Pinpoint the cell where the given text exists, returning its (X, Y) midpoint coordinate. 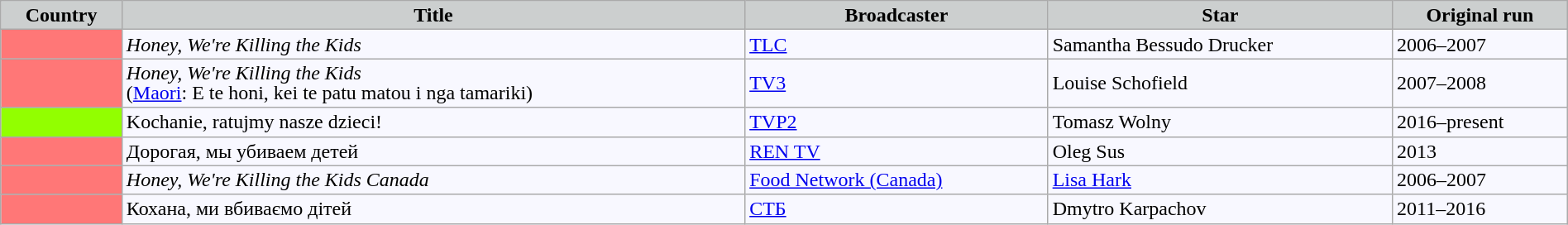
2016–present (1480, 122)
Star (1220, 15)
Louise Schofield (1220, 83)
TVP2 (896, 122)
2007–2008 (1480, 83)
Samantha Bessudo Drucker (1220, 45)
Кохана, ми вбиваємо дітей (433, 208)
СТБ (896, 208)
REN TV (896, 151)
Dmytro Karpachov (1220, 208)
Honey, We're Killing the Kids (433, 45)
Original run (1480, 15)
Honey, We're Killing the Kids Canada (433, 180)
Honey, We're Killing the Kids(Maori: E te honi, kei te patu matou i nga tamariki) (433, 83)
Title (433, 15)
2011–2016 (1480, 208)
Дорогая, мы убиваем детей (433, 151)
Country (61, 15)
Oleg Sus (1220, 151)
TV3 (896, 83)
Tomasz Wolny (1220, 122)
Lisa Hark (1220, 180)
Kochanie, ratujmy nasze dzieci! (433, 122)
Broadcaster (896, 15)
2013 (1480, 151)
TLC (896, 45)
Food Network (Canada) (896, 180)
